Find where the given text appears and provide that cell's center as (X, Y) coordinate. 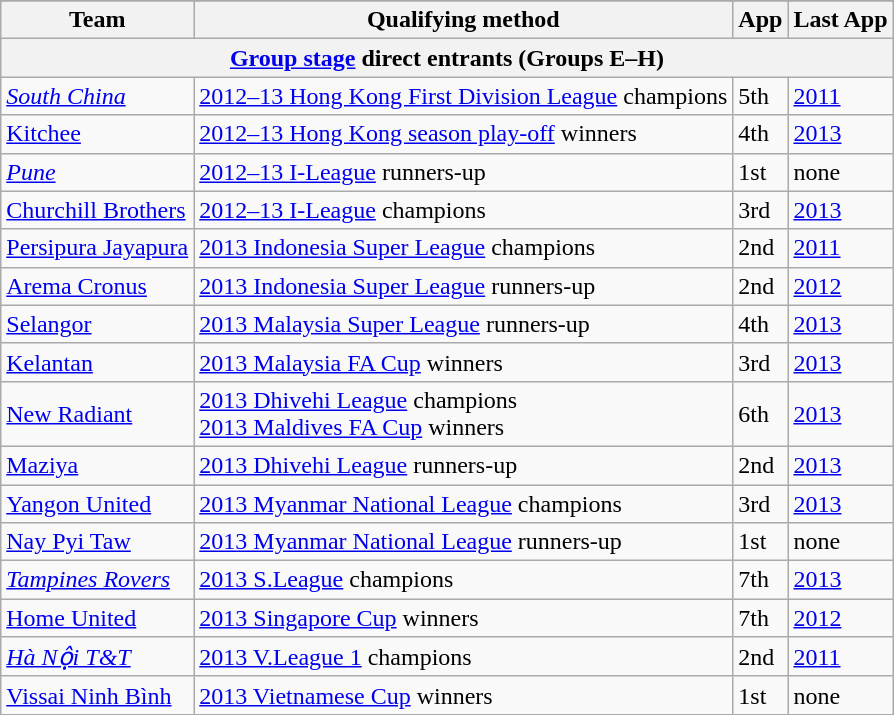
South China (98, 96)
Selangor (98, 324)
2013 Malaysia FA Cup winners (464, 362)
Yangon United (98, 503)
2013 Indonesia Super League runners-up (464, 286)
2012–13 Hong Kong First Division League champions (464, 96)
Qualifying method (464, 20)
2013 Indonesia Super League champions (464, 248)
2013 Myanmar National League runners-up (464, 542)
2013 Singapore Cup winners (464, 618)
App (760, 20)
Arema Cronus (98, 286)
2013 Vietnamese Cup winners (464, 695)
2013 S.League champions (464, 580)
Nay Pyi Taw (98, 542)
5th (760, 96)
2012–13 I-League runners-up (464, 172)
2012–13 I-League champions (464, 210)
New Radiant (98, 414)
2013 Dhivehi League runners-up (464, 465)
Last App (840, 20)
2013 Myanmar National League champions (464, 503)
Kelantan (98, 362)
Home United (98, 618)
Churchill Brothers (98, 210)
Pune (98, 172)
2012–13 Hong Kong season play-off winners (464, 134)
2013 Malaysia Super League runners-up (464, 324)
Team (98, 20)
Persipura Jayapura (98, 248)
2013 Dhivehi League champions2013 Maldives FA Cup winners (464, 414)
Kitchee (98, 134)
Tampines Rovers (98, 580)
Maziya (98, 465)
2013 V.League 1 champions (464, 657)
Vissai Ninh Bình (98, 695)
Hà Nội T&T (98, 657)
Group stage direct entrants (Groups E–H) (447, 58)
6th (760, 414)
